Extract the (X, Y) coordinate from the center of the cell holding the provided text.  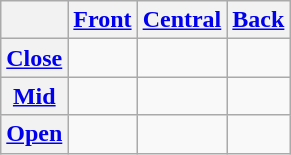
Central (182, 20)
Front (102, 20)
Open (34, 134)
Close (34, 58)
Mid (34, 96)
Back (258, 20)
